Output the [x, y] coordinate of the center of the cell containing the given text.  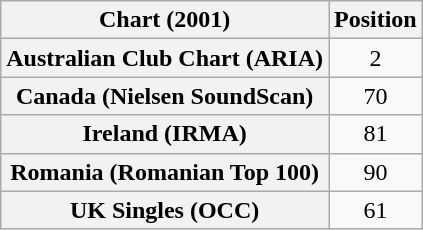
61 [375, 210]
81 [375, 134]
Ireland (IRMA) [165, 134]
UK Singles (OCC) [165, 210]
90 [375, 172]
2 [375, 58]
70 [375, 96]
Position [375, 20]
Australian Club Chart (ARIA) [165, 58]
Chart (2001) [165, 20]
Canada (Nielsen SoundScan) [165, 96]
Romania (Romanian Top 100) [165, 172]
